Return [x, y] of the center of cell containing provided text 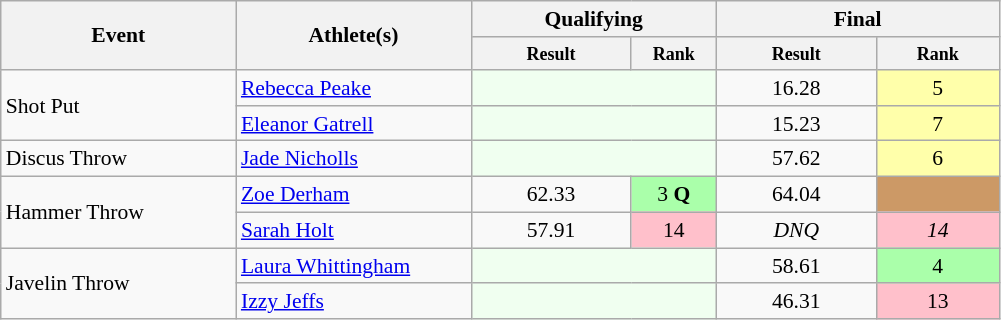
Zoe Derham [354, 195]
Laura Whittingham [354, 266]
62.33 [551, 195]
Event [118, 36]
6 [938, 159]
57.62 [796, 159]
46.31 [796, 302]
3 Q [674, 195]
7 [938, 124]
Jade Nicholls [354, 159]
15.23 [796, 124]
Eleanor Gatrell [354, 124]
Hammer Throw [118, 212]
64.04 [796, 195]
Rebecca Peake [354, 88]
Athlete(s) [354, 36]
5 [938, 88]
Shot Put [118, 106]
Final [858, 19]
Izzy Jeffs [354, 302]
DNQ [796, 230]
57.91 [551, 230]
Discus Throw [118, 159]
13 [938, 302]
16.28 [796, 88]
Javelin Throw [118, 284]
Sarah Holt [354, 230]
58.61 [796, 266]
4 [938, 266]
Qualifying [594, 19]
